Pinpoint the cell where the given text exists, returning its [X, Y] midpoint coordinate. 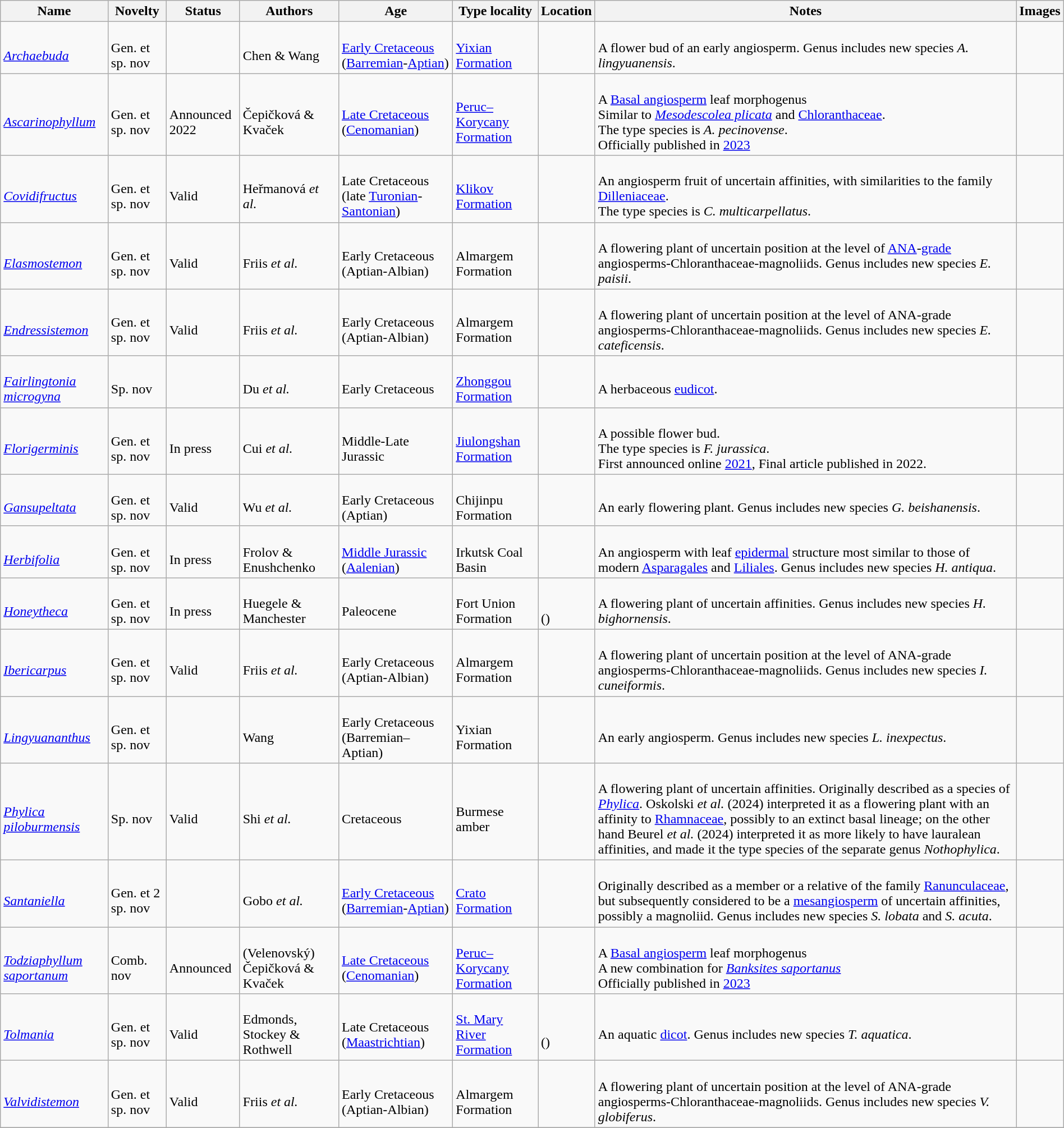
Middle Jurassic (Aalenian) [395, 552]
Edmonds, Stockey & Rothwell [289, 1027]
Crato Formation [496, 893]
Ibericarpus [54, 662]
Status [203, 11]
Honeytheca [54, 603]
Middle-Late Jurassic [395, 441]
Jiulongshan Formation [496, 441]
Location [566, 11]
Authors [289, 11]
Todziaphyllum saportanum [54, 961]
A flowering plant of uncertain position at the level of ANA-grade angiosperms-Chloranthaceae-magnoliids. Genus includes new species E. cateficensis. [806, 322]
Chijinpu Formation [496, 500]
(Velenovský) Čepičková & Kvaček [289, 961]
Novelty [137, 11]
Comb. nov [137, 961]
Ascarinophyllum [54, 114]
Announced 2022 [203, 114]
Burmese amber [496, 811]
Fairlingtonia microgyna [54, 382]
Cretaceous [395, 811]
Čepičková & Kvaček [289, 114]
Wu et al. [289, 500]
An early flowering plant. Genus includes new species G. beishanensis. [806, 500]
Covidifructus [54, 189]
Early Cretaceous (Aptian) [395, 500]
Early Cretaceous [395, 382]
Santaniella [54, 893]
Valvidistemon [54, 1094]
A flowering plant of uncertain affinities. Genus includes new species H. bighornensis. [806, 603]
A possible flower bud. The type species is F. jurassica. First announced online 2021, Final article published in 2022. [806, 441]
Fort Union Formation [496, 603]
An angiosperm fruit of uncertain affinities, with similarities to the family Dilleniaceae. The type species is C. multicarpellatus. [806, 189]
A flower bud of an early angiosperm. Genus includes new species A. lingyuanensis. [806, 48]
Gen. et 2 sp. nov [137, 893]
Early Cretaceous (Barremian–Aptian) [395, 730]
Huegele & Manchester [289, 603]
Frolov & Enushchenko [289, 552]
Gobo et al. [289, 893]
Late Cretaceous (late Turonian-Santonian) [395, 189]
Heřmanová et al. [289, 189]
A flowering plant of uncertain position at the level of ANA-grade angiosperms-Chloranthaceae-magnoliids. Genus includes new species V. globiferus. [806, 1094]
Irkutsk Coal Basin [496, 552]
An aquatic dicot. Genus includes new species T. aquatica. [806, 1027]
Klikov Formation [496, 189]
Elasmostemon [54, 256]
Shi et al. [289, 811]
A Basal angiosperm leaf morphogenus A new combination for Banksites saportanus Officially published in 2023 [806, 961]
A flowering plant of uncertain position at the level of ANA-grade angiosperms-Chloranthaceae-magnoliids. Genus includes new species I. cuneiformis. [806, 662]
Cui et al. [289, 441]
Lingyuananthus [54, 730]
Chen & Wang [289, 48]
Type locality [496, 11]
An early angiosperm. Genus includes new species L. inexpectus. [806, 730]
Announced [203, 961]
A flowering plant of uncertain position at the level of ANA-grade angiosperms-Chloranthaceae-magnoliids. Genus includes new species E. paisii. [806, 256]
Images [1040, 11]
Archaebuda [54, 48]
Tolmania [54, 1027]
Late Cretaceous (Maastrichtian) [395, 1027]
Age [395, 11]
A herbaceous eudicot. [806, 382]
Notes [806, 11]
Herbifolia [54, 552]
Du et al. [289, 382]
Paleocene [395, 603]
An angiosperm with leaf epidermal structure most similar to those of modern Asparagales and Liliales. Genus includes new species H. antiqua. [806, 552]
Zhonggou Formation [496, 382]
Wang [289, 730]
Phylica piloburmensis [54, 811]
Florigerminis [54, 441]
Gansupeltata [54, 500]
Endressistemon [54, 322]
St. Mary River Formation [496, 1027]
Name [54, 11]
